Output the [x, y] coordinate of the center of the cell containing the given text.  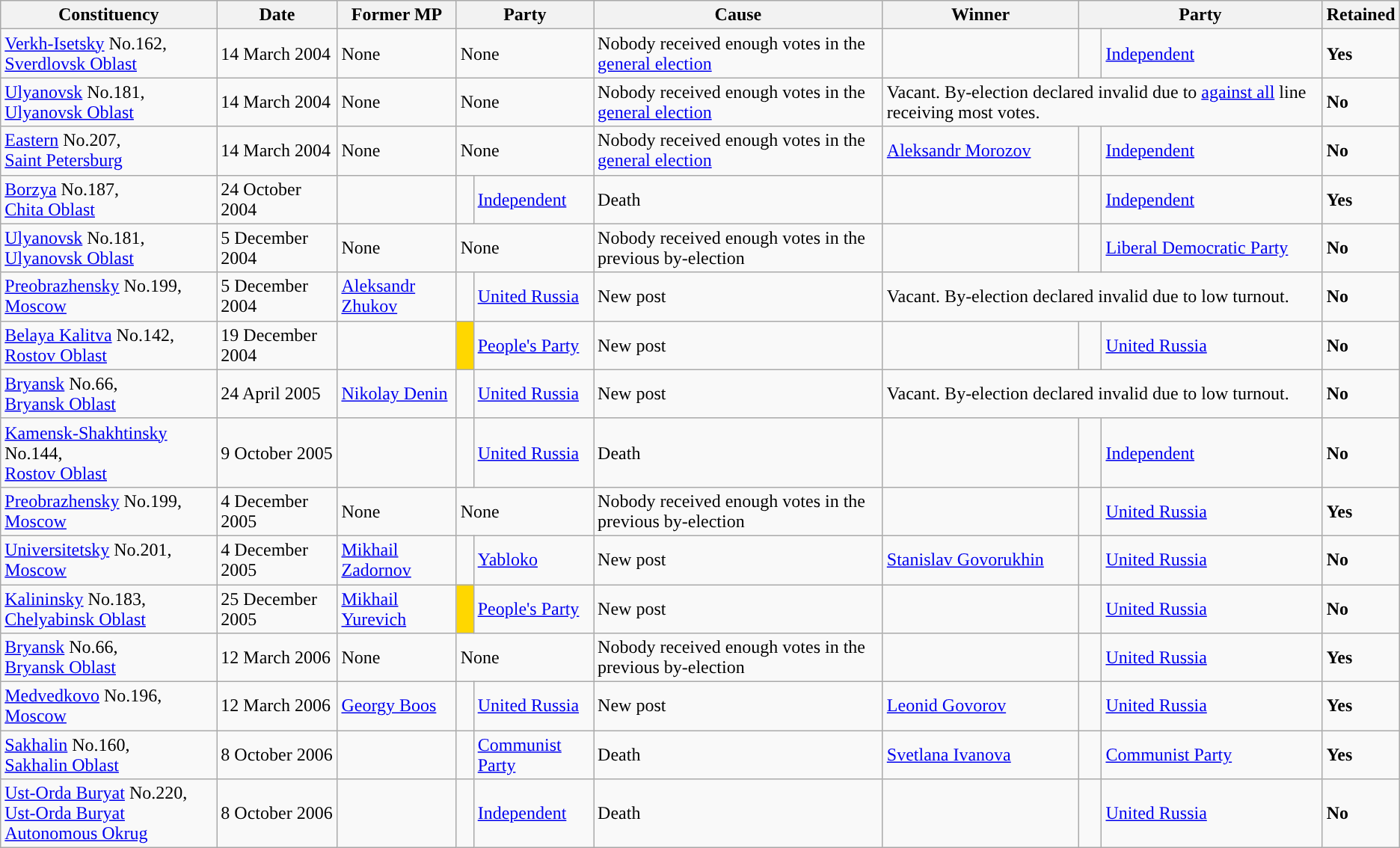
Constituency [109, 15]
Aleksandr Morozov [980, 151]
Kalininsky No.183,Chelyabinsk Oblast [109, 609]
Liberal Democratic Party [1212, 248]
Mikhail Yurevich [396, 609]
Date [277, 15]
Cause [739, 15]
Leonid Govorov [980, 706]
Svetlana Ivanova [980, 755]
Kamensk-Shakhtinsky No.144,Rostov Oblast [109, 452]
24 October 2004 [277, 199]
Winner [980, 15]
9 October 2005 [277, 452]
Belaya Kalitva No.142,Rostov Oblast [109, 345]
Stanislav Govorukhin [980, 559]
Vacant. By-election declared invalid due to against all line receiving most votes. [1102, 102]
Medvedkovo No.196,Moscow [109, 706]
Yabloko [533, 559]
Nikolay Denin [396, 393]
24 April 2005 [277, 393]
Retained [1361, 15]
Mikhail Zadornov [396, 559]
Georgy Boos [396, 706]
Eastern No.207,Saint Petersburg [109, 151]
Sakhalin No.160,Sakhalin Oblast [109, 755]
Former MP [396, 15]
Borzya No.187,Chita Oblast [109, 199]
Universitetsky No.201,Moscow [109, 559]
Verkh-Isetsky No.162,Sverdlovsk Oblast [109, 54]
19 December 2004 [277, 345]
Ust-Orda Buryat No.220,Ust-Orda Buryat Autonomous Okrug [109, 814]
25 December 2005 [277, 609]
Aleksandr Zhukov [396, 296]
